Extract the [X, Y] coordinate from the center of the cell holding the provided text.  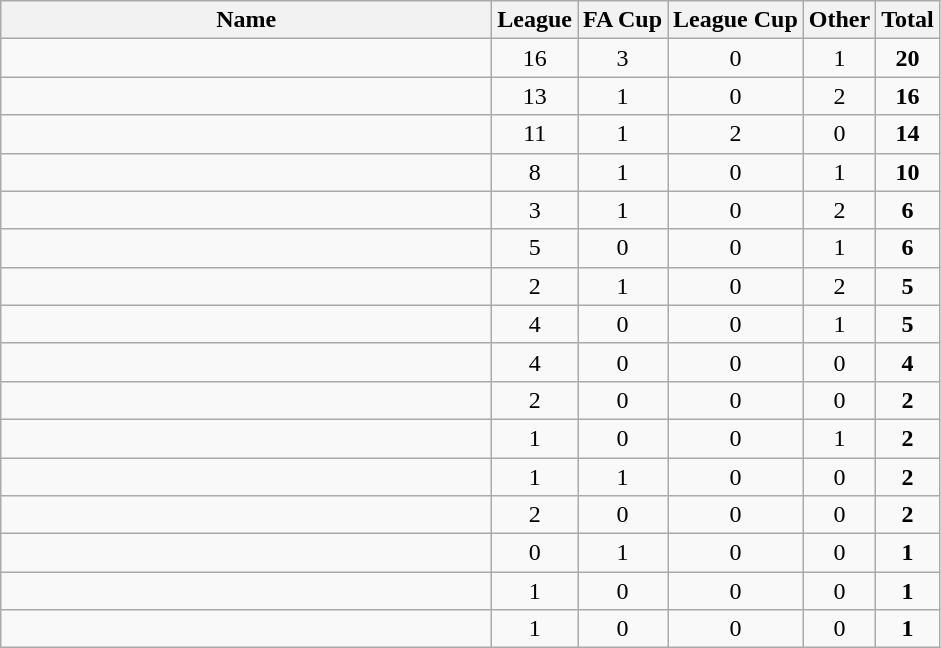
FA Cup [623, 20]
League Cup [736, 20]
11 [535, 134]
Total [908, 20]
League [535, 20]
14 [908, 134]
Other [839, 20]
Name [246, 20]
8 [535, 172]
20 [908, 58]
13 [535, 96]
10 [908, 172]
